Extract the (X, Y) coordinate from the center of the cell holding the provided text.  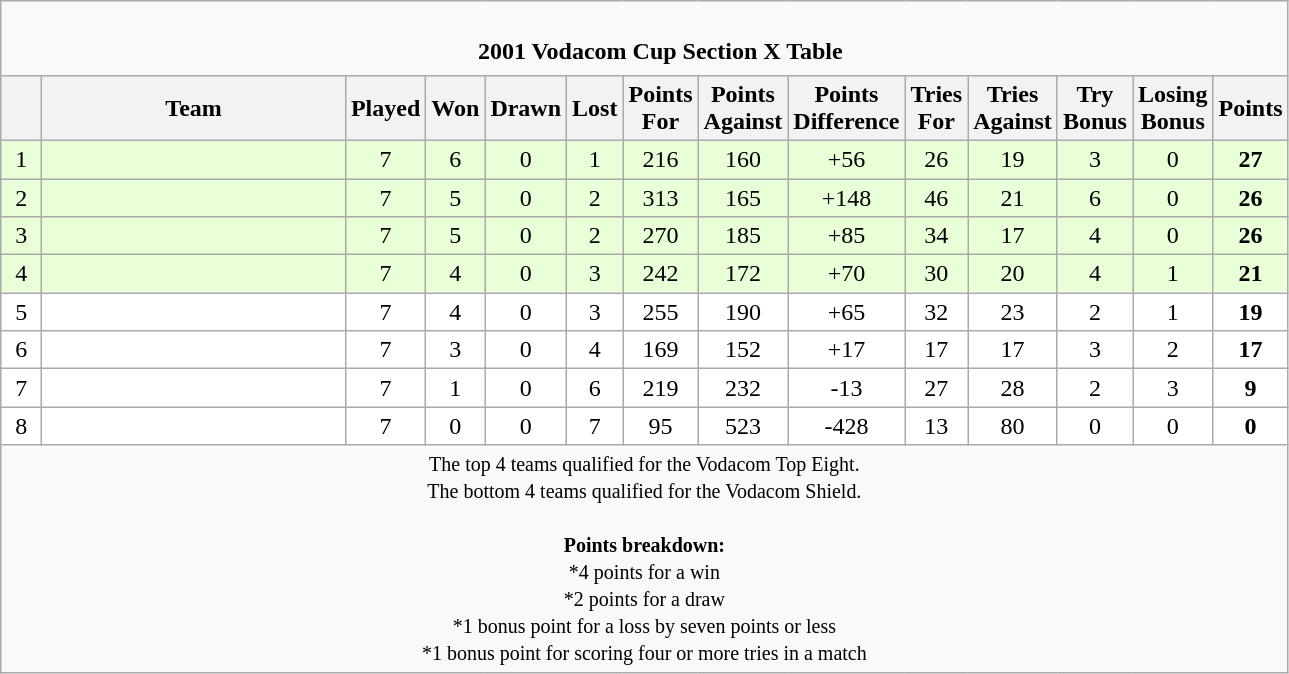
13 (936, 426)
46 (936, 197)
32 (936, 312)
23 (1013, 312)
+56 (846, 159)
-428 (846, 426)
313 (660, 197)
-13 (846, 388)
80 (1013, 426)
20 (1013, 274)
165 (743, 197)
185 (743, 236)
270 (660, 236)
160 (743, 159)
+65 (846, 312)
255 (660, 312)
Drawn (526, 108)
523 (743, 426)
8 (22, 426)
Try Bonus (1094, 108)
Won (456, 108)
+17 (846, 350)
232 (743, 388)
34 (936, 236)
+148 (846, 197)
172 (743, 274)
+70 (846, 274)
Points Difference (846, 108)
169 (660, 350)
Tries Against (1013, 108)
Played (385, 108)
28 (1013, 388)
Tries For (936, 108)
190 (743, 312)
Points For (660, 108)
Lost (595, 108)
95 (660, 426)
Team (194, 108)
30 (936, 274)
Losing Bonus (1172, 108)
Points Against (743, 108)
242 (660, 274)
Points (1250, 108)
216 (660, 159)
9 (1250, 388)
152 (743, 350)
219 (660, 388)
+85 (846, 236)
